Return [X, Y] of the center of cell containing provided text 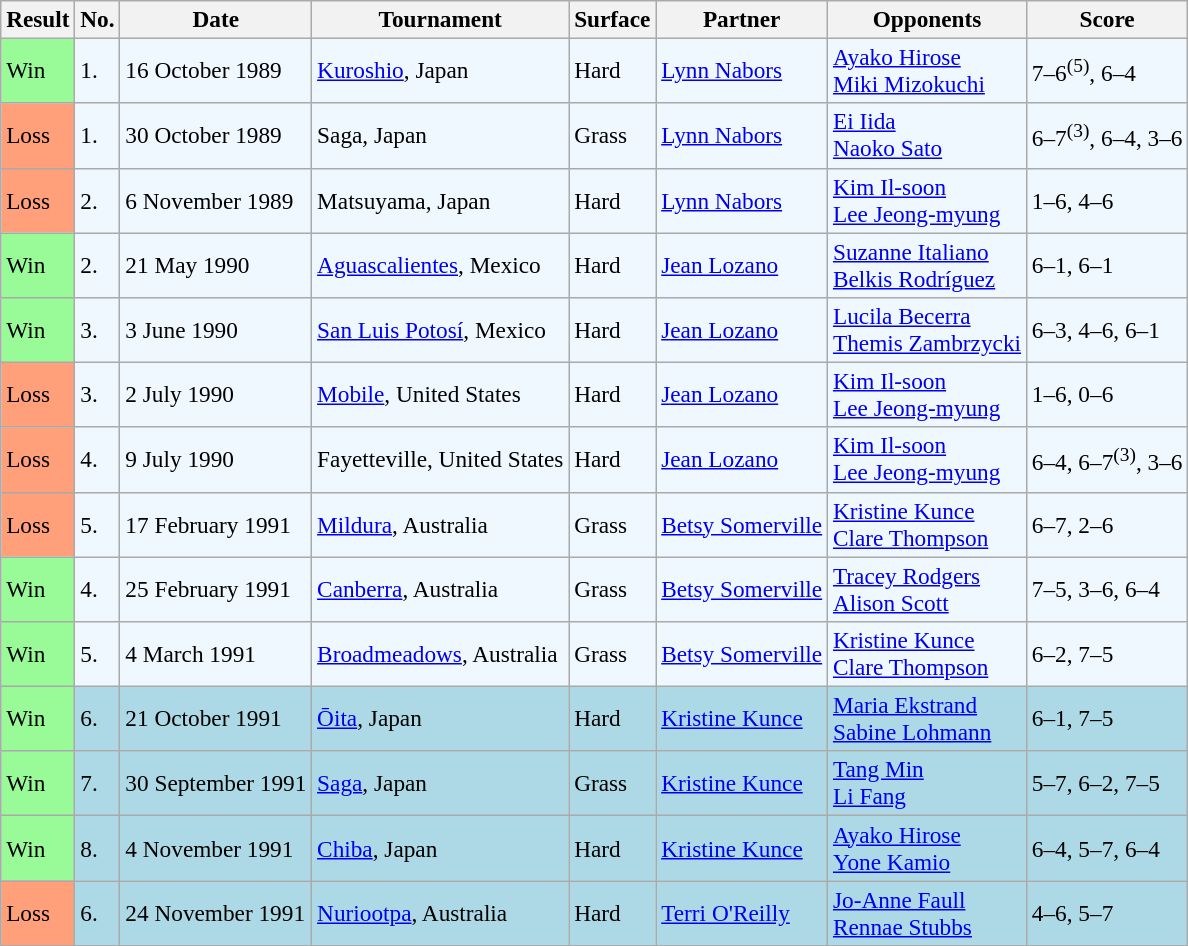
Ei Iida Naoko Sato [928, 136]
30 October 1989 [216, 136]
Terri O'Reilly [742, 912]
Result [38, 19]
4 November 1991 [216, 848]
Nuriootpa, Australia [440, 912]
Chiba, Japan [440, 848]
Ayako Hirose Yone Kamio [928, 848]
Opponents [928, 19]
16 October 1989 [216, 70]
1–6, 0–6 [1106, 394]
Ayako Hirose Miki Mizokuchi [928, 70]
Jo-Anne Faull Rennae Stubbs [928, 912]
6–4, 6–7(3), 3–6 [1106, 460]
6–2, 7–5 [1106, 654]
25 February 1991 [216, 588]
Maria Ekstrand Sabine Lohmann [928, 718]
4–6, 5–7 [1106, 912]
3 June 1990 [216, 330]
Tang Min Li Fang [928, 784]
Mobile, United States [440, 394]
6–4, 5–7, 6–4 [1106, 848]
Lucila Becerra Themis Zambrzycki [928, 330]
6–7, 2–6 [1106, 524]
Score [1106, 19]
5–7, 6–2, 7–5 [1106, 784]
21 May 1990 [216, 264]
Mildura, Australia [440, 524]
7–5, 3–6, 6–4 [1106, 588]
8. [98, 848]
Tournament [440, 19]
17 February 1991 [216, 524]
Matsuyama, Japan [440, 200]
Broadmeadows, Australia [440, 654]
6–7(3), 6–4, 3–6 [1106, 136]
6 November 1989 [216, 200]
Suzanne Italiano Belkis Rodríguez [928, 264]
Partner [742, 19]
San Luis Potosí, Mexico [440, 330]
6–1, 6–1 [1106, 264]
7. [98, 784]
Canberra, Australia [440, 588]
Fayetteville, United States [440, 460]
24 November 1991 [216, 912]
Date [216, 19]
21 October 1991 [216, 718]
1–6, 4–6 [1106, 200]
2 July 1990 [216, 394]
Tracey Rodgers Alison Scott [928, 588]
9 July 1990 [216, 460]
7–6(5), 6–4 [1106, 70]
Ōita, Japan [440, 718]
6–1, 7–5 [1106, 718]
6–3, 4–6, 6–1 [1106, 330]
30 September 1991 [216, 784]
Aguascalientes, Mexico [440, 264]
Surface [612, 19]
Kuroshio, Japan [440, 70]
4 March 1991 [216, 654]
No. [98, 19]
